Capture the cell that displays the provided text and extract its (X, Y) central coordinate. 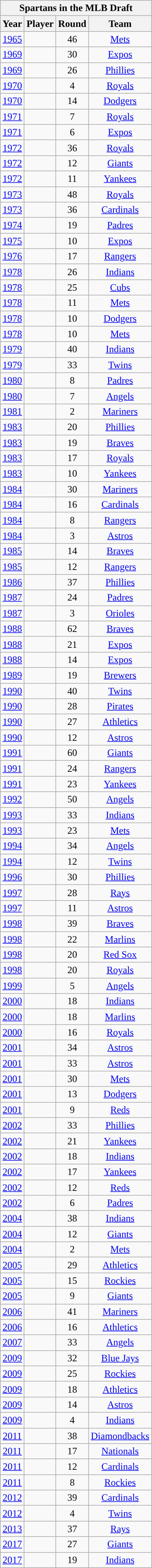
50 (72, 799)
Spartans in the MLB Draft (76, 8)
Team (120, 24)
1976 (12, 256)
1975 (12, 241)
1974 (12, 225)
1999 (12, 986)
1996 (12, 877)
22 (72, 939)
Nationals (120, 1451)
Cubs (120, 287)
1981 (12, 411)
41 (72, 1312)
Red Sox (120, 955)
1986 (12, 582)
62 (72, 629)
Pirates (120, 707)
5 (72, 986)
48 (72, 194)
2013 (12, 1529)
15 (72, 1281)
Brewers (120, 675)
Round (72, 24)
46 (72, 39)
1992 (12, 799)
32 (72, 1358)
Year (12, 24)
29 (72, 1265)
Diamondbacks (120, 1435)
Orioles (120, 613)
13 (72, 1094)
1989 (12, 675)
2007 (12, 1343)
Player (40, 24)
Blue Jays (120, 1358)
60 (72, 753)
1965 (12, 39)
